Search for the cell housing the specified text and yield its (x, y) center coordinate. 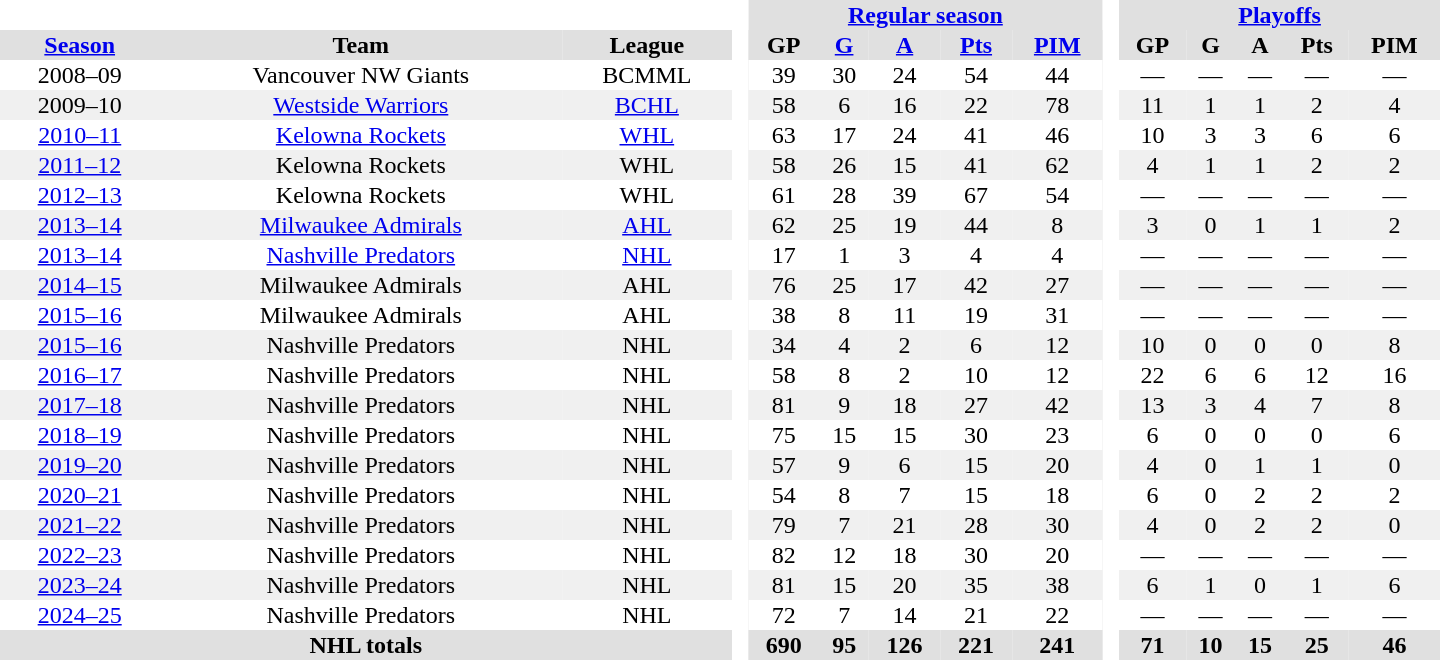
2014–15 (80, 285)
71 (1152, 645)
72 (784, 615)
67 (976, 195)
690 (784, 645)
82 (784, 555)
35 (976, 585)
76 (784, 285)
2010–11 (80, 135)
61 (784, 195)
26 (844, 165)
Regular season (926, 15)
241 (1058, 645)
NHL totals (366, 645)
23 (1058, 435)
2021–22 (80, 525)
2022–23 (80, 555)
221 (976, 645)
2024–25 (80, 615)
126 (904, 645)
14 (904, 615)
Playoffs (1280, 15)
63 (784, 135)
League (646, 45)
2018–19 (80, 435)
2023–24 (80, 585)
57 (784, 465)
2011–12 (80, 165)
78 (1058, 105)
31 (1058, 315)
2019–20 (80, 465)
Vancouver NW Giants (360, 75)
Season (80, 45)
13 (1152, 405)
2017–18 (80, 405)
2009–10 (80, 105)
BCMML (646, 75)
95 (844, 645)
2008–09 (80, 75)
2012–13 (80, 195)
2016–17 (80, 375)
BCHL (646, 105)
34 (784, 345)
75 (784, 435)
2020–21 (80, 495)
79 (784, 525)
Team (360, 45)
Westside Warriors (360, 105)
